Return the (X, Y) coordinate for the center point of the cell that contains the specified text.  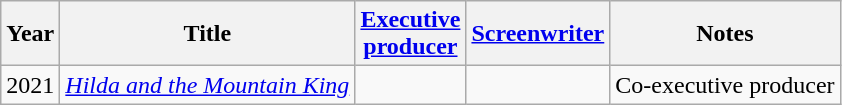
Executiveproducer (410, 34)
Hilda and the Mountain King (208, 85)
Title (208, 34)
Screenwriter (538, 34)
2021 (30, 85)
Co-executive producer (725, 85)
Notes (725, 34)
Year (30, 34)
